Return the [X, Y] coordinate for the center point of the cell that contains the specified text.  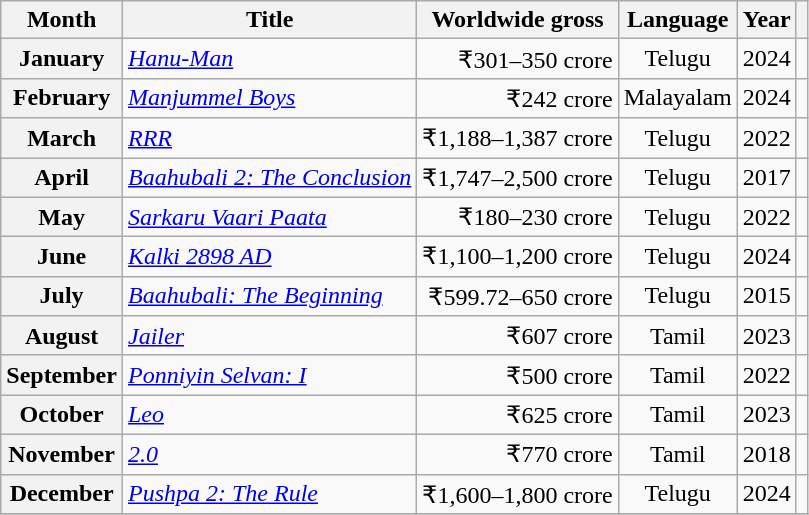
₹180–230 crore [518, 217]
Worldwide gross [518, 20]
Ponniyin Selvan: I [269, 375]
2018 [766, 454]
Title [269, 20]
₹301–350 crore [518, 59]
Baahubali 2: The Conclusion [269, 178]
Year [766, 20]
2017 [766, 178]
March [62, 138]
September [62, 375]
₹1,600–1,800 crore [518, 494]
Leo [269, 415]
July [62, 296]
June [62, 257]
Malayalam [678, 98]
₹1,747–2,500 crore [518, 178]
April [62, 178]
November [62, 454]
2.0 [269, 454]
₹607 crore [518, 336]
Manjummel Boys [269, 98]
December [62, 494]
₹1,100–1,200 crore [518, 257]
Baahubali: The Beginning [269, 296]
May [62, 217]
Language [678, 20]
February [62, 98]
August [62, 336]
₹500 crore [518, 375]
₹1,188–1,387 crore [518, 138]
Month [62, 20]
January [62, 59]
Sarkaru Vaari Paata [269, 217]
₹770 crore [518, 454]
Jailer [269, 336]
₹625 crore [518, 415]
Hanu-Man [269, 59]
RRR [269, 138]
October [62, 415]
Pushpa 2: The Rule [269, 494]
2015 [766, 296]
Kalki 2898 AD [269, 257]
₹599.72–650 crore [518, 296]
₹242 crore [518, 98]
